Extract the (X, Y) coordinate from the center of the cell holding the provided text.  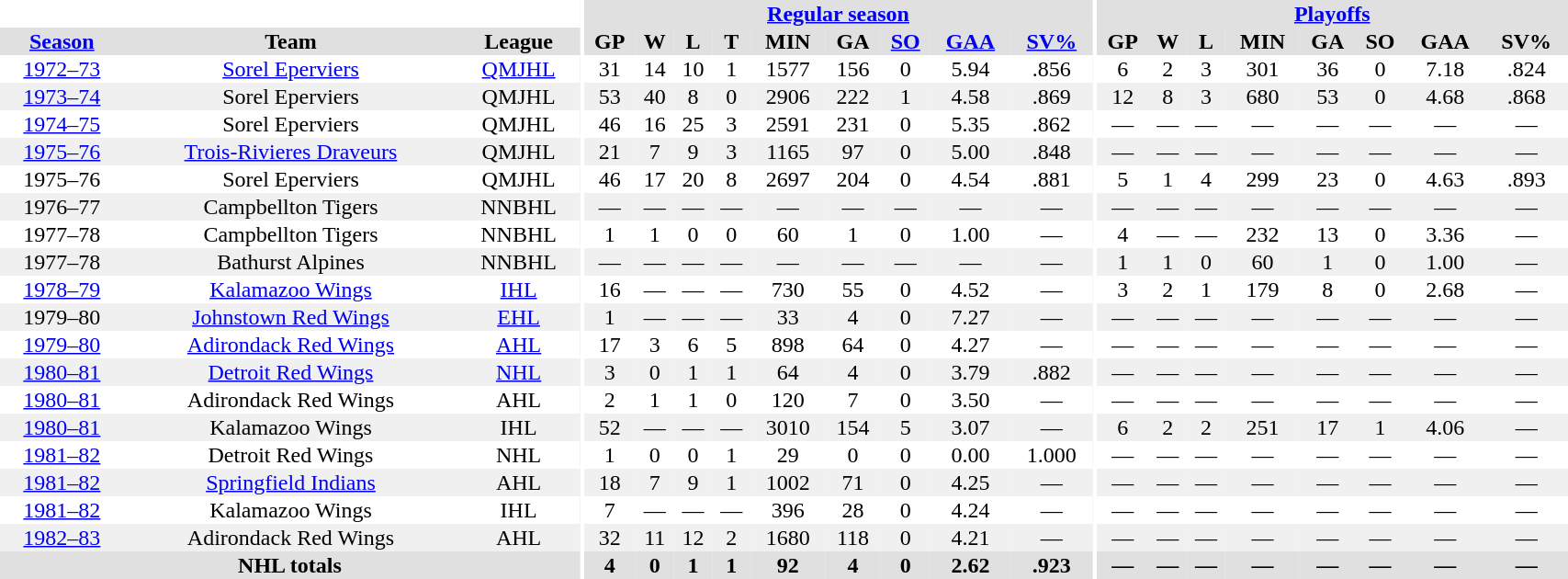
4.06 (1446, 427)
4.25 (970, 482)
4.58 (970, 96)
92 (788, 565)
1974–75 (62, 124)
4.27 (970, 345)
1973–74 (62, 96)
179 (1262, 289)
Bathurst Alpines (291, 262)
231 (852, 124)
3.07 (970, 427)
4.21 (970, 538)
4.68 (1446, 96)
14 (655, 69)
NHL totals (290, 565)
Season (62, 41)
Springfield Indians (291, 482)
League (518, 41)
29 (788, 455)
.923 (1051, 565)
2697 (788, 179)
33 (788, 317)
Regular season (839, 14)
232 (1262, 234)
4.54 (970, 179)
1972–73 (62, 69)
18 (610, 482)
120 (788, 400)
.824 (1527, 69)
898 (788, 345)
1976–77 (62, 207)
204 (852, 179)
Playoffs (1332, 14)
156 (852, 69)
11 (655, 538)
Team (291, 41)
3.50 (970, 400)
1982–83 (62, 538)
23 (1327, 179)
1577 (788, 69)
25 (694, 124)
118 (852, 538)
299 (1262, 179)
36 (1327, 69)
5.35 (970, 124)
.869 (1051, 96)
.868 (1527, 96)
2591 (788, 124)
13 (1327, 234)
4.52 (970, 289)
55 (852, 289)
28 (852, 510)
.862 (1051, 124)
222 (852, 96)
301 (1262, 69)
0.00 (970, 455)
1680 (788, 538)
71 (852, 482)
3010 (788, 427)
.881 (1051, 179)
21 (610, 152)
5.00 (970, 152)
3.79 (970, 372)
4.24 (970, 510)
T (731, 41)
52 (610, 427)
.882 (1051, 372)
.848 (1051, 152)
2.68 (1446, 289)
2.62 (970, 565)
3.36 (1446, 234)
31 (610, 69)
10 (694, 69)
20 (694, 179)
97 (852, 152)
7.27 (970, 317)
.856 (1051, 69)
730 (788, 289)
1.000 (1051, 455)
396 (788, 510)
1978–79 (62, 289)
680 (1262, 96)
7.18 (1446, 69)
154 (852, 427)
4.63 (1446, 179)
.893 (1527, 179)
1002 (788, 482)
40 (655, 96)
2906 (788, 96)
1165 (788, 152)
EHL (518, 317)
251 (1262, 427)
32 (610, 538)
5.94 (970, 69)
Trois-Rivieres Draveurs (291, 152)
Johnstown Red Wings (291, 317)
